Output the (X, Y) coordinate of the center of the cell containing the given text.  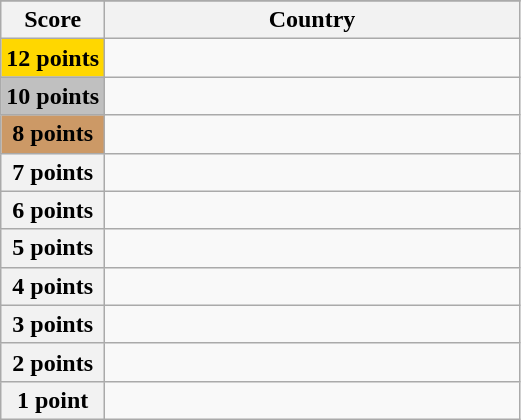
4 points (53, 286)
3 points (53, 324)
6 points (53, 210)
2 points (53, 362)
Country (312, 20)
7 points (53, 172)
12 points (53, 58)
5 points (53, 248)
Score (53, 20)
1 point (53, 400)
10 points (53, 96)
8 points (53, 134)
